Find where the given text appears and provide that cell's center as (x, y) coordinate. 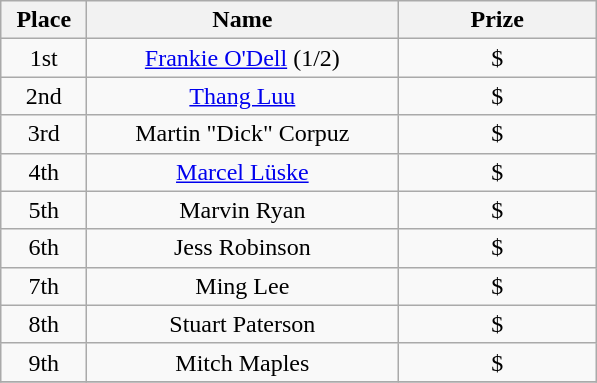
1st (44, 58)
Prize (498, 20)
Martin "Dick" Corpuz (242, 134)
Ming Lee (242, 286)
Thang Luu (242, 96)
Frankie O'Dell (1/2) (242, 58)
Marvin Ryan (242, 210)
Jess Robinson (242, 248)
3rd (44, 134)
5th (44, 210)
7th (44, 286)
9th (44, 362)
8th (44, 324)
2nd (44, 96)
4th (44, 172)
Place (44, 20)
Marcel Lüske (242, 172)
Stuart Paterson (242, 324)
Name (242, 20)
Mitch Maples (242, 362)
6th (44, 248)
